Search for the cell housing the specified text and yield its [X, Y] center coordinate. 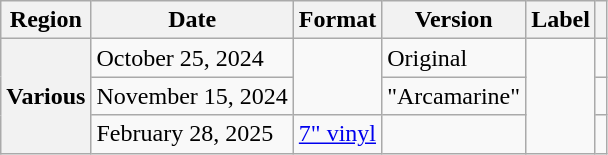
Date [192, 20]
Original [454, 58]
Version [454, 20]
"Arcamarine" [454, 96]
Label [561, 20]
October 25, 2024 [192, 58]
Region [46, 20]
Format [337, 20]
November 15, 2024 [192, 96]
7" vinyl [337, 134]
Various [46, 96]
February 28, 2025 [192, 134]
